Pinpoint the cell where the given text exists, returning its (x, y) midpoint coordinate. 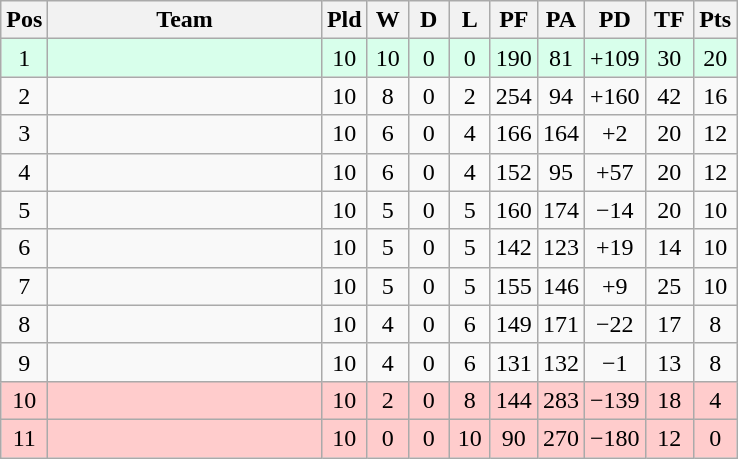
−14 (614, 210)
131 (514, 362)
PD (614, 20)
25 (670, 286)
16 (716, 96)
−139 (614, 400)
13 (670, 362)
TF (670, 20)
17 (670, 324)
PA (560, 20)
1 (24, 58)
174 (560, 210)
81 (560, 58)
Pts (716, 20)
95 (560, 172)
+19 (614, 248)
+9 (614, 286)
30 (670, 58)
PF (514, 20)
164 (560, 134)
Pos (24, 20)
149 (514, 324)
166 (514, 134)
3 (24, 134)
152 (514, 172)
L (470, 20)
190 (514, 58)
−180 (614, 438)
94 (560, 96)
160 (514, 210)
D (428, 20)
14 (670, 248)
123 (560, 248)
171 (560, 324)
283 (560, 400)
+57 (614, 172)
142 (514, 248)
146 (560, 286)
18 (670, 400)
Team (185, 20)
+160 (614, 96)
−22 (614, 324)
90 (514, 438)
254 (514, 96)
132 (560, 362)
+109 (614, 58)
270 (560, 438)
155 (514, 286)
144 (514, 400)
+2 (614, 134)
7 (24, 286)
−1 (614, 362)
42 (670, 96)
Pld (344, 20)
W (388, 20)
11 (24, 438)
9 (24, 362)
